Pinpoint the cell where the given text exists, returning its (X, Y) midpoint coordinate. 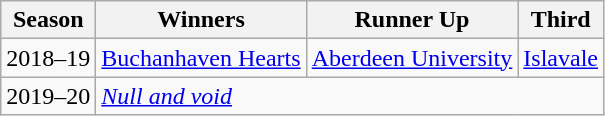
Runner Up (412, 20)
2019–20 (48, 96)
Season (48, 20)
Islavale (561, 58)
Null and void (350, 96)
Third (561, 20)
Winners (201, 20)
Aberdeen University (412, 58)
2018–19 (48, 58)
Buchanhaven Hearts (201, 58)
